Output the (X, Y) coordinate of the center of the cell containing the given text.  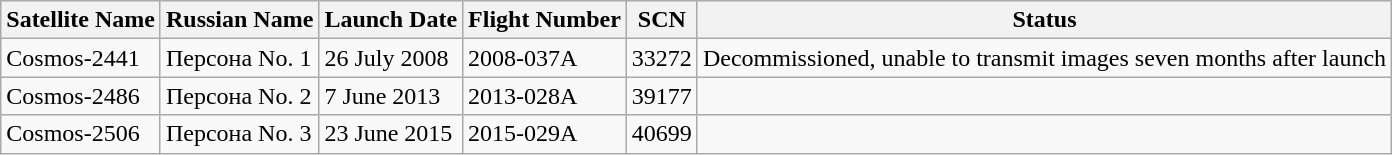
Russian Name (239, 20)
Cosmos-2506 (81, 134)
2015-029A (545, 134)
Flight Number (545, 20)
Персона No. 1 (239, 58)
Status (1044, 20)
SCN (662, 20)
33272 (662, 58)
Персона No. 3 (239, 134)
Персона No. 2 (239, 96)
Decommissioned, unable to transmit images seven months after launch (1044, 58)
39177 (662, 96)
Cosmos-2486 (81, 96)
2013-028A (545, 96)
Satellite Name (81, 20)
Launch Date (391, 20)
26 July 2008 (391, 58)
23 June 2015 (391, 134)
7 June 2013 (391, 96)
2008-037A (545, 58)
40699 (662, 134)
Cosmos-2441 (81, 58)
